Find where the given text appears and provide that cell's center as [x, y] coordinate. 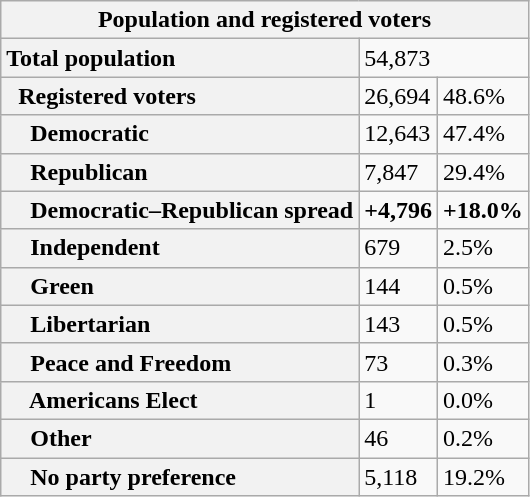
2.5% [482, 248]
Registered voters [180, 96]
7,847 [398, 172]
Peace and Freedom [180, 362]
29.4% [482, 172]
Green [180, 286]
47.4% [482, 134]
19.2% [482, 477]
12,643 [398, 134]
73 [398, 362]
Independent [180, 248]
No party preference [180, 477]
26,694 [398, 96]
Total population [180, 58]
+18.0% [482, 210]
0.2% [482, 438]
Republican [180, 172]
Libertarian [180, 324]
144 [398, 286]
48.6% [482, 96]
679 [398, 248]
Population and registered voters [264, 20]
54,873 [444, 58]
0.3% [482, 362]
+4,796 [398, 210]
Other [180, 438]
0.0% [482, 400]
Democratic [180, 134]
1 [398, 400]
143 [398, 324]
46 [398, 438]
5,118 [398, 477]
Americans Elect [180, 400]
Democratic–Republican spread [180, 210]
